From the cell containing the given text, extract its center point as (x, y) coordinate. 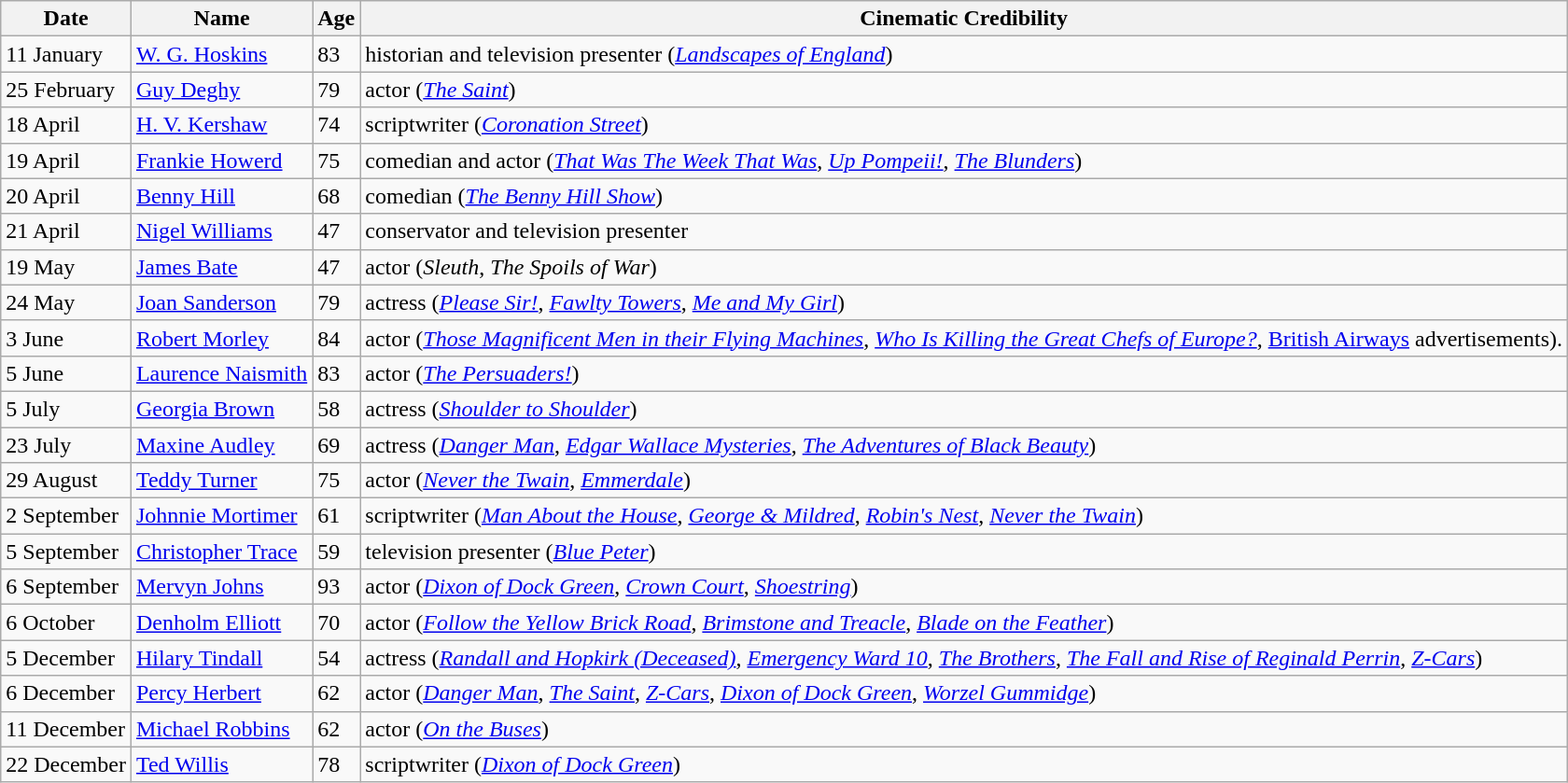
Georgia Brown (221, 409)
actress (Please Sir!, Fawlty Towers, Me and My Girl) (964, 302)
Age (336, 19)
Teddy Turner (221, 481)
18 April (66, 125)
Laurence Naismith (221, 373)
69 (336, 445)
historian and television presenter (Landscapes of England) (964, 54)
11 December (66, 729)
actress (Danger Man, Edgar Wallace Mysteries, The Adventures of Black Beauty) (964, 445)
2 September (66, 516)
conservator and television presenter (964, 231)
Benny Hill (221, 196)
W. G. Hoskins (221, 54)
actor (Follow the Yellow Brick Road, Brimstone and Treacle, Blade on the Feather) (964, 622)
actor (The Persuaders!) (964, 373)
5 September (66, 552)
television presenter (Blue Peter) (964, 552)
Cinematic Credibility (964, 19)
59 (336, 552)
93 (336, 587)
6 September (66, 587)
Date (66, 19)
5 June (66, 373)
84 (336, 338)
Maxine Audley (221, 445)
23 July (66, 445)
Mervyn Johns (221, 587)
54 (336, 658)
3 June (66, 338)
scriptwriter (Dixon of Dock Green) (964, 764)
20 April (66, 196)
actor (Dixon of Dock Green, Crown Court, Shoestring) (964, 587)
68 (336, 196)
11 January (66, 54)
Frankie Howerd (221, 161)
scriptwriter (Coronation Street) (964, 125)
25 February (66, 90)
actress (Shoulder to Shoulder) (964, 409)
5 July (66, 409)
22 December (66, 764)
comedian (The Benny Hill Show) (964, 196)
Johnnie Mortimer (221, 516)
actor (Those Magnificent Men in their Flying Machines, Who Is Killing the Great Chefs of Europe?, British Airways advertisements). (964, 338)
24 May (66, 302)
19 May (66, 267)
61 (336, 516)
actor (Sleuth, The Spoils of War) (964, 267)
comedian and actor (That Was The Week That Was, Up Pompeii!, The Blunders) (964, 161)
H. V. Kershaw (221, 125)
James Bate (221, 267)
Ted Willis (221, 764)
Denholm Elliott (221, 622)
Michael Robbins (221, 729)
actor (The Saint) (964, 90)
actor (On the Buses) (964, 729)
78 (336, 764)
Christopher Trace (221, 552)
actor (Danger Man, The Saint, Z-Cars, Dixon of Dock Green, Worzel Gummidge) (964, 693)
Hilary Tindall (221, 658)
29 August (66, 481)
6 December (66, 693)
Percy Herbert (221, 693)
Robert Morley (221, 338)
Name (221, 19)
19 April (66, 161)
21 April (66, 231)
70 (336, 622)
Guy Deghy (221, 90)
Nigel Williams (221, 231)
actor (Never the Twain, Emmerdale) (964, 481)
74 (336, 125)
58 (336, 409)
Joan Sanderson (221, 302)
actress (Randall and Hopkirk (Deceased), Emergency Ward 10, The Brothers, The Fall and Rise of Reginald Perrin, Z-Cars) (964, 658)
6 October (66, 622)
5 December (66, 658)
scriptwriter (Man About the House, George & Mildred, Robin's Nest, Never the Twain) (964, 516)
